Identify which cell holds the provided text, then report its (x, y) central coordinate. 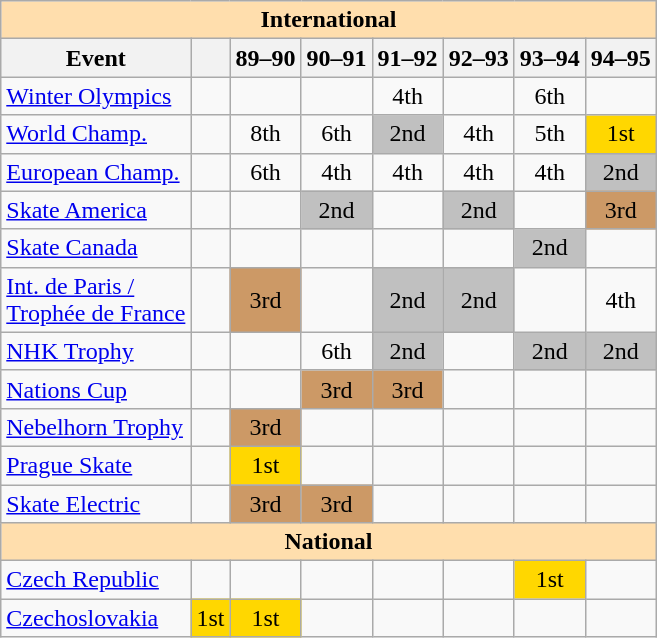
8th (266, 134)
Event (96, 58)
93–94 (550, 58)
Prague Skate (96, 465)
89–90 (266, 58)
Nebelhorn Trophy (96, 427)
Czech Republic (96, 580)
Skate America (96, 210)
90–91 (336, 58)
Czechoslovakia (96, 618)
92–93 (478, 58)
World Champ. (96, 134)
National (329, 542)
European Champ. (96, 172)
NHK Trophy (96, 351)
Int. de Paris / Trophée de France (96, 300)
Winter Olympics (96, 96)
International (329, 20)
Nations Cup (96, 389)
91–92 (408, 58)
5th (550, 134)
94–95 (620, 58)
Skate Canada (96, 248)
Skate Electric (96, 503)
